Provide the [X, Y] coordinate of the cell's center where the given text is located.  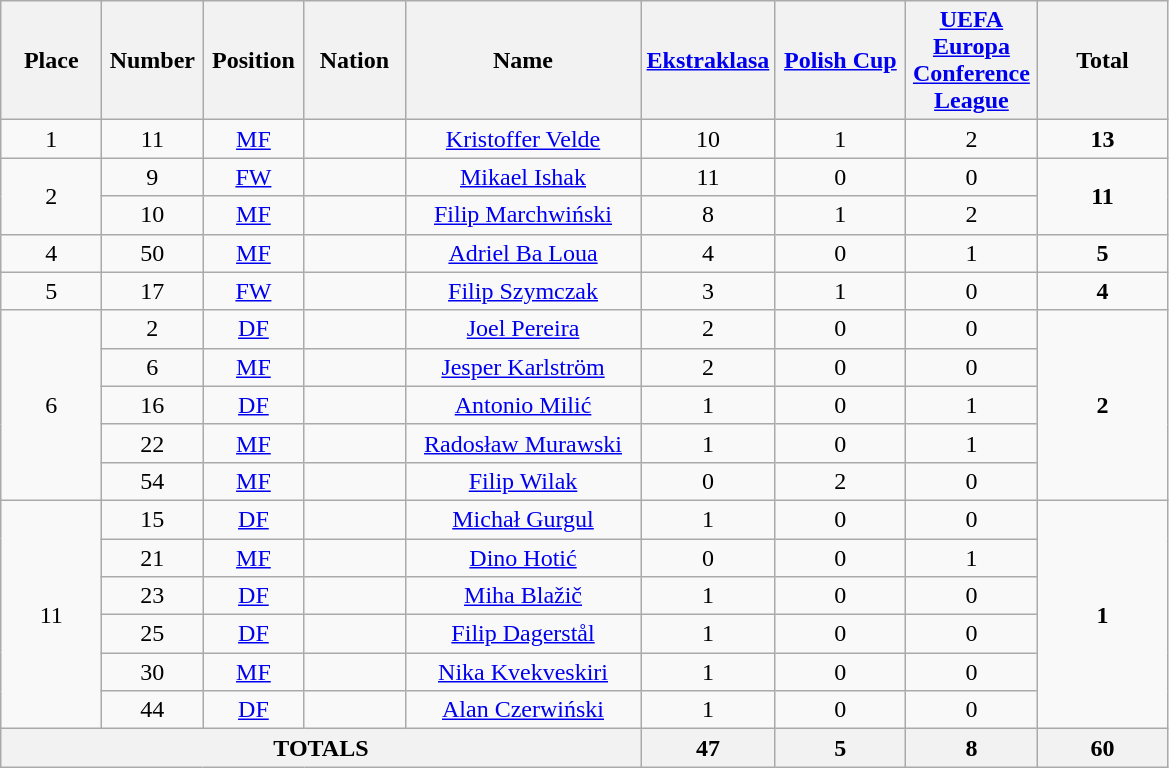
Miha Blažič [523, 596]
Filip Dagerstål [523, 634]
Joel Pereira [523, 329]
30 [152, 672]
22 [152, 443]
Antonio Milić [523, 405]
Ekstraklasa [708, 60]
60 [1102, 748]
54 [152, 481]
Nation [354, 60]
Polish Cup [840, 60]
17 [152, 291]
3 [708, 291]
Filip Szymczak [523, 291]
44 [152, 710]
15 [152, 519]
Jesper Karlström [523, 367]
13 [1102, 139]
TOTALS [321, 748]
Filip Wilak [523, 481]
47 [708, 748]
Kristoffer Velde [523, 139]
9 [152, 177]
Filip Marchwiński [523, 215]
Dino Hotić [523, 557]
25 [152, 634]
23 [152, 596]
Alan Czerwiński [523, 710]
Radosław Murawski [523, 443]
Mikael Ishak [523, 177]
Name [523, 60]
Total [1102, 60]
50 [152, 253]
Number [152, 60]
Michał Gurgul [523, 519]
Place [52, 60]
Adriel Ba Loua [523, 253]
UEFA Europa Conference League [972, 60]
21 [152, 557]
Position [254, 60]
Nika Kvekveskiri [523, 672]
16 [152, 405]
